Determine the [X, Y] coordinate at the center of the cell enclosing the given text.  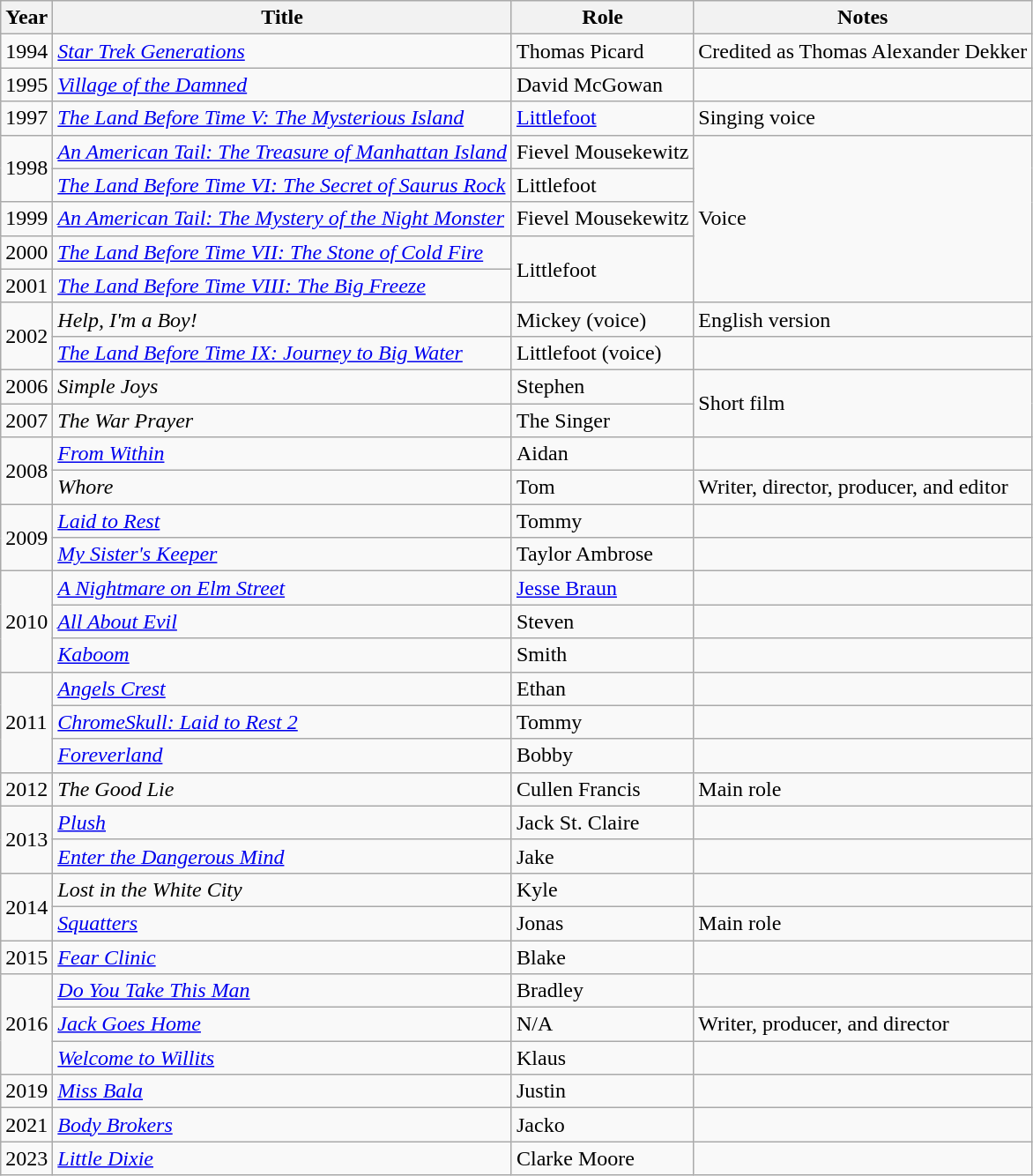
Bradley [602, 991]
The Land Before Time VII: The Stone of Cold Fire [282, 252]
Kaboom [282, 655]
2014 [26, 906]
Jake [602, 856]
Star Trek Generations [282, 51]
Mickey (voice) [602, 319]
My Sister's Keeper [282, 555]
Role [602, 18]
Lost in the White City [282, 889]
The Singer [602, 421]
Little Dixie [282, 1158]
Tom [602, 488]
Blake [602, 956]
An American Tail: The Mystery of the Night Monster [282, 219]
2019 [26, 1091]
2021 [26, 1125]
Singing voice [863, 118]
Angels Crest [282, 688]
1997 [26, 118]
2009 [26, 538]
Taylor Ambrose [602, 555]
English version [863, 319]
Notes [863, 18]
2006 [26, 386]
Jacko [602, 1125]
The Land Before Time IX: Journey to Big Water [282, 353]
2010 [26, 621]
Short film [863, 403]
Cullen Francis [602, 789]
The Land Before Time VI: The Secret of Saurus Rock [282, 185]
N/A [602, 1024]
Thomas Picard [602, 51]
Village of the Damned [282, 85]
1998 [26, 168]
2000 [26, 252]
Credited as Thomas Alexander Dekker [863, 51]
Foreverland [282, 755]
Clarke Moore [602, 1158]
Welcome to Willits [282, 1058]
Littlefoot (voice) [602, 353]
Writer, director, producer, and editor [863, 488]
ChromeSkull: Laid to Rest 2 [282, 722]
The Land Before Time V: The Mysterious Island [282, 118]
Justin [602, 1091]
Laid to Rest [282, 521]
Simple Joys [282, 386]
Aidan [602, 454]
Plush [282, 822]
2015 [26, 956]
1994 [26, 51]
Jack St. Claire [602, 822]
Jonas [602, 923]
Year [26, 18]
Stephen [602, 386]
Body Brokers [282, 1125]
Jack Goes Home [282, 1024]
The Good Lie [282, 789]
Ethan [602, 688]
A Nightmare on Elm Street [282, 588]
Jesse Braun [602, 588]
David McGowan [602, 85]
2008 [26, 471]
2013 [26, 839]
1999 [26, 219]
Squatters [282, 923]
2011 [26, 722]
Steven [602, 621]
Smith [602, 655]
Bobby [602, 755]
An American Tail: The Treasure of Manhattan Island [282, 152]
Fear Clinic [282, 956]
Writer, producer, and director [863, 1024]
From Within [282, 454]
2001 [26, 286]
2002 [26, 336]
Do You Take This Man [282, 991]
The War Prayer [282, 421]
All About Evil [282, 621]
Klaus [602, 1058]
Enter the Dangerous Mind [282, 856]
2012 [26, 789]
Kyle [602, 889]
2007 [26, 421]
2016 [26, 1024]
2023 [26, 1158]
The Land Before Time VIII: The Big Freeze [282, 286]
Voice [863, 219]
Whore [282, 488]
Title [282, 18]
Miss Bala [282, 1091]
1995 [26, 85]
Help, I'm a Boy! [282, 319]
